Search for the cell housing the specified text and yield its [x, y] center coordinate. 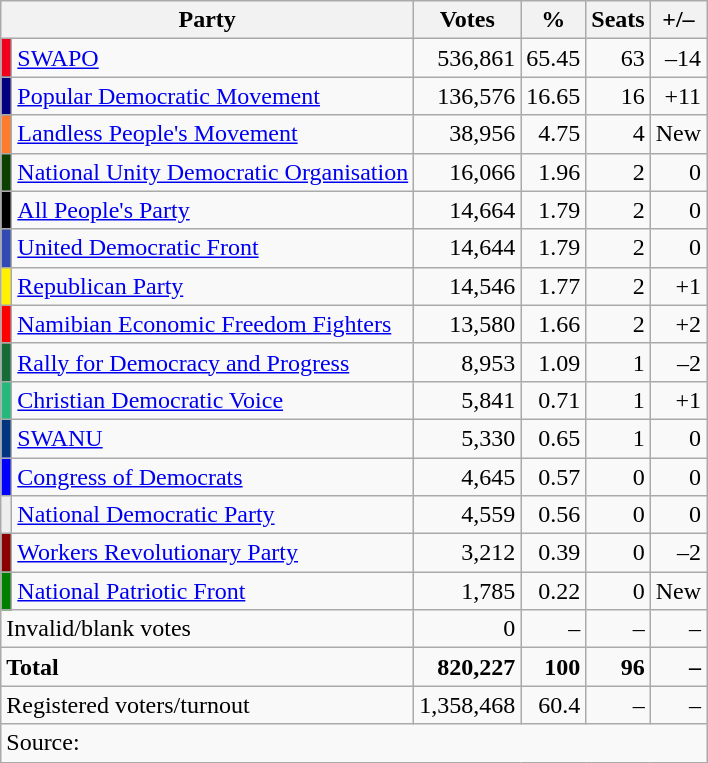
Congress of Democrats [213, 477]
16 [618, 96]
14,664 [468, 210]
3,212 [468, 553]
16,066 [468, 172]
Popular Democratic Movement [213, 96]
Republican Party [213, 286]
SWANU [213, 438]
All People's Party [213, 210]
Workers Revolutionary Party [213, 553]
Rally for Democracy and Progress [213, 362]
1.66 [554, 324]
8,953 [468, 362]
4 [618, 134]
0.56 [554, 515]
National Patriotic Front [213, 591]
820,227 [468, 667]
0.22 [554, 591]
Invalid/blank votes [208, 629]
4,559 [468, 515]
Namibian Economic Freedom Fighters [213, 324]
14,644 [468, 248]
65.45 [554, 58]
Votes [468, 20]
% [554, 20]
National Democratic Party [213, 515]
13,580 [468, 324]
Seats [618, 20]
16.65 [554, 96]
0.57 [554, 477]
–14 [678, 58]
5,330 [468, 438]
0.39 [554, 553]
536,861 [468, 58]
SWAPO [213, 58]
Christian Democratic Voice [213, 400]
100 [554, 667]
+/– [678, 20]
United Democratic Front [213, 248]
0.65 [554, 438]
1.09 [554, 362]
National Unity Democratic Organisation [213, 172]
4.75 [554, 134]
96 [618, 667]
Party [208, 20]
Total [208, 667]
Source: [354, 743]
136,576 [468, 96]
60.4 [554, 705]
0.71 [554, 400]
Landless People's Movement [213, 134]
1,358,468 [468, 705]
38,956 [468, 134]
14,546 [468, 286]
Registered voters/turnout [208, 705]
+2 [678, 324]
63 [618, 58]
5,841 [468, 400]
1.77 [554, 286]
4,645 [468, 477]
1.96 [554, 172]
1,785 [468, 591]
+11 [678, 96]
